Return [x, y] of the center of cell containing provided text 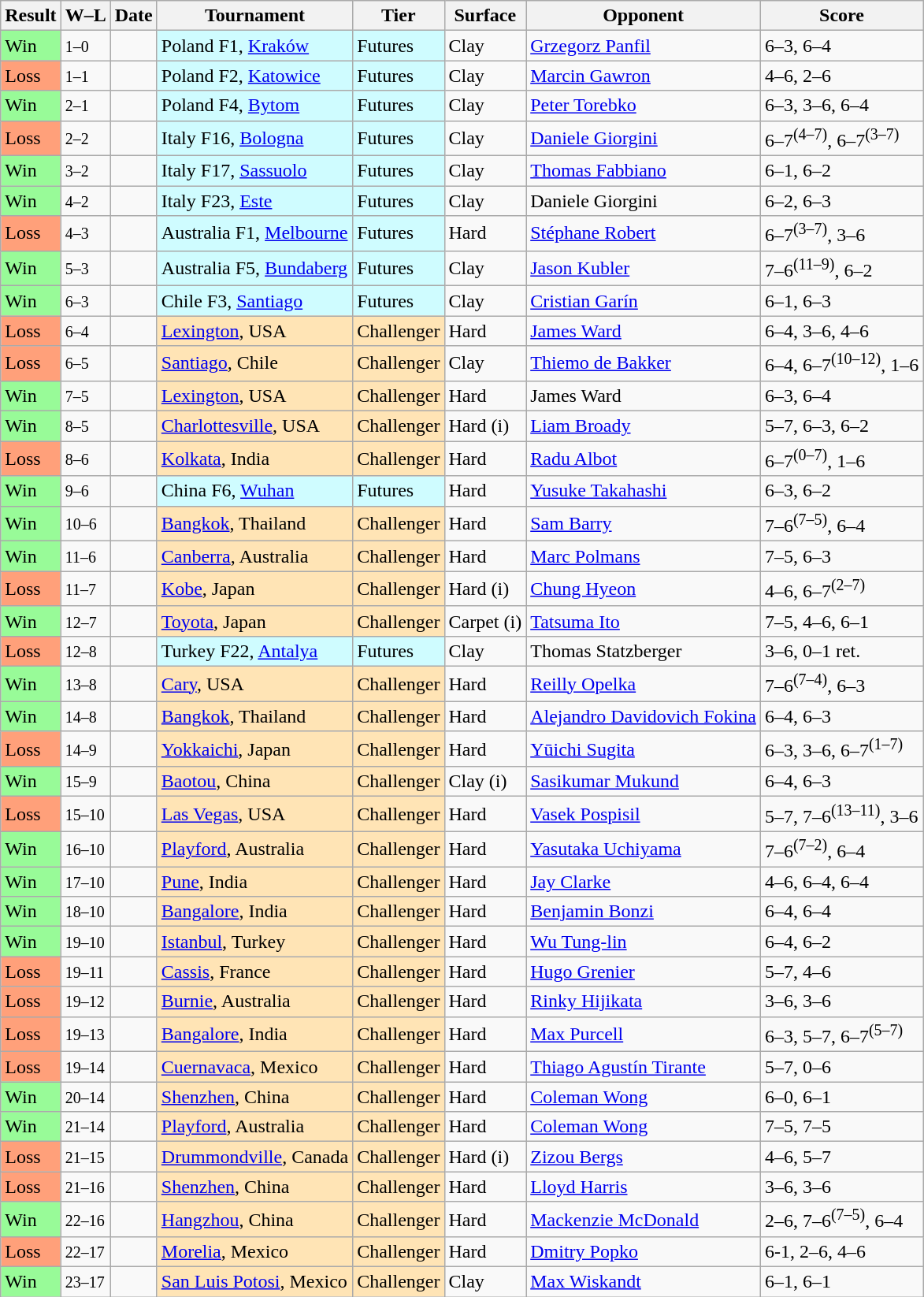
7–6(7–2), 6–4 [841, 849]
Yusuke Takahashi [644, 491]
Thiemo de Bakker [644, 364]
20–14 [85, 1097]
Pune, India [254, 882]
6–4, 6–7(10–12), 1–6 [841, 364]
13–8 [85, 684]
5–7, 7–6(13–11), 3–6 [841, 815]
5–7, 4–6 [841, 972]
Jason Kubler [644, 268]
14–9 [85, 749]
6–1, 6–2 [841, 171]
Kolkata, India [254, 459]
12–8 [85, 651]
San Luis Potosi, Mexico [254, 1282]
Opponent [644, 16]
Italy F17, Sassuolo [254, 171]
8–5 [85, 426]
1–1 [85, 76]
Vasek Pospisil [644, 815]
7–6(7–5), 6–4 [841, 523]
W–L [85, 16]
6–4, 6–2 [841, 942]
Yūichi Sugita [644, 749]
7–6(11–9), 6–2 [841, 268]
Poland F1, Kraków [254, 46]
7–5 [85, 396]
Tournament [254, 16]
6–1, 6–3 [841, 301]
Burnie, Australia [254, 1002]
21–16 [85, 1187]
12–7 [85, 621]
Reilly Opelka [644, 684]
Max Wiskandt [644, 1282]
Alejandro Davidovich Fokina [644, 716]
6-1, 2–6, 4–6 [841, 1252]
2–6, 7–6(7–5), 6–4 [841, 1220]
Radu Albot [644, 459]
Canberra, Australia [254, 556]
Cuernavaca, Mexico [254, 1067]
7–5, 6–3 [841, 556]
Morelia, Mexico [254, 1252]
21–15 [85, 1157]
6–5 [85, 364]
Sasikumar Mukund [644, 782]
Surface [485, 16]
19–14 [85, 1067]
2–2 [85, 139]
11–7 [85, 589]
Peter Torebko [644, 106]
Jay Clarke [644, 882]
Dmitry Popko [644, 1252]
Kobe, Japan [254, 589]
Hangzhou, China [254, 1220]
6–4 [85, 331]
4–6, 6–7(2–7) [841, 589]
5–7, 0–6 [841, 1067]
6–2, 6–3 [841, 201]
8–6 [85, 459]
14–8 [85, 716]
Thomas Fabbiano [644, 171]
7–6(7–4), 6–3 [841, 684]
5–3 [85, 268]
Grzegorz Panfil [644, 46]
Toyota, Japan [254, 621]
22–17 [85, 1252]
6–3, 5–7, 6–7(5–7) [841, 1034]
Charlottesville, USA [254, 426]
4–6, 2–6 [841, 76]
Yokkaichi, Japan [254, 749]
Turkey F22, Antalya [254, 651]
3–6, 0–1 ret. [841, 651]
4–6, 6–4, 6–4 [841, 882]
Result [31, 16]
6–4, 6–4 [841, 912]
15–9 [85, 782]
4–3 [85, 233]
Tatsuma Ito [644, 621]
Hugo Grenier [644, 972]
19–11 [85, 972]
Baotou, China [254, 782]
Rinky Hijikata [644, 1002]
6–7(4–7), 6–7(3–7) [841, 139]
6–7(3–7), 3–6 [841, 233]
7–5, 7–5 [841, 1127]
Poland F2, Katowice [254, 76]
Cassis, France [254, 972]
Drummondville, Canada [254, 1157]
6–3, 3–6, 6–7(1–7) [841, 749]
22–16 [85, 1220]
4–6, 5–7 [841, 1157]
Thomas Statzberger [644, 651]
Las Vegas, USA [254, 815]
Thiago Agustín Tirante [644, 1067]
19–12 [85, 1002]
6–0, 6–1 [841, 1097]
Italy F16, Bologna [254, 139]
6–1, 6–1 [841, 1282]
6–3, 3–6, 6–4 [841, 106]
Chung Hyeon [644, 589]
6–7(0–7), 1–6 [841, 459]
Carpet (i) [485, 621]
Cary, USA [254, 684]
Yasutaka Uchiyama [644, 849]
2–1 [85, 106]
Italy F23, Este [254, 201]
Mackenzie McDonald [644, 1220]
Cristian Garín [644, 301]
16–10 [85, 849]
23–17 [85, 1282]
Australia F5, Bundaberg [254, 268]
Marcin Gawron [644, 76]
China F6, Wuhan [254, 491]
7–5, 4–6, 6–1 [841, 621]
Max Purcell [644, 1034]
Stéphane Robert [644, 233]
5–7, 6–3, 6–2 [841, 426]
Zizou Bergs [644, 1157]
18–10 [85, 912]
10–6 [85, 523]
1–0 [85, 46]
6–3, 6–2 [841, 491]
4–2 [85, 201]
Poland F4, Bytom [254, 106]
Benjamin Bonzi [644, 912]
Australia F1, Melbourne [254, 233]
15–10 [85, 815]
3–2 [85, 171]
Santiago, Chile [254, 364]
9–6 [85, 491]
19–13 [85, 1034]
Lloyd Harris [644, 1187]
6–4, 3–6, 4–6 [841, 331]
19–10 [85, 942]
Clay (i) [485, 782]
Score [841, 16]
11–6 [85, 556]
6–3 [85, 301]
Sam Barry [644, 523]
Date [134, 16]
Chile F3, Santiago [254, 301]
17–10 [85, 882]
Istanbul, Turkey [254, 942]
Tier [399, 16]
Liam Broady [644, 426]
Marc Polmans [644, 556]
21–14 [85, 1127]
Wu Tung-lin [644, 942]
